Detect which cell encompasses the target text, then output its [x, y] center coordinate. 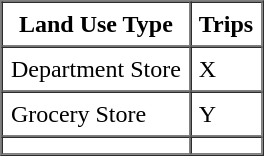
Land Use Type [96, 24]
Grocery Store [96, 114]
Department Store [96, 68]
Trips [226, 24]
X [226, 68]
Y [226, 114]
